Detect which cell encompasses the target text, then output its [X, Y] center coordinate. 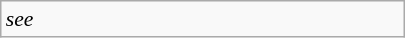
see [203, 19]
